Locate the cell with the specified text and output its (x, y) center coordinate. 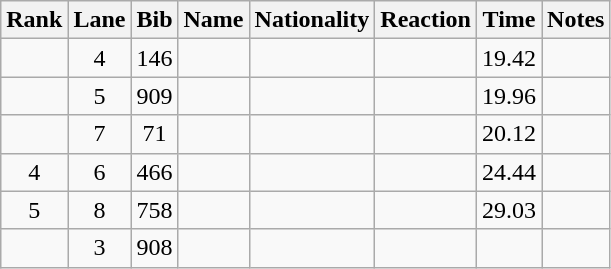
29.03 (510, 210)
908 (154, 248)
20.12 (510, 134)
146 (154, 58)
909 (154, 96)
6 (100, 172)
7 (100, 134)
Name (214, 20)
466 (154, 172)
Nationality (312, 20)
3 (100, 248)
19.96 (510, 96)
Lane (100, 20)
Notes (576, 20)
Time (510, 20)
Reaction (426, 20)
Bib (154, 20)
24.44 (510, 172)
19.42 (510, 58)
8 (100, 210)
Rank (34, 20)
758 (154, 210)
71 (154, 134)
